Return the [x, y] coordinate for the center point of the cell that contains the specified text.  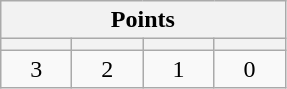
Points [143, 20]
2 [108, 69]
1 [178, 69]
3 [36, 69]
0 [250, 69]
